Return the (x, y) coordinate for the center point of the cell that contains the specified text.  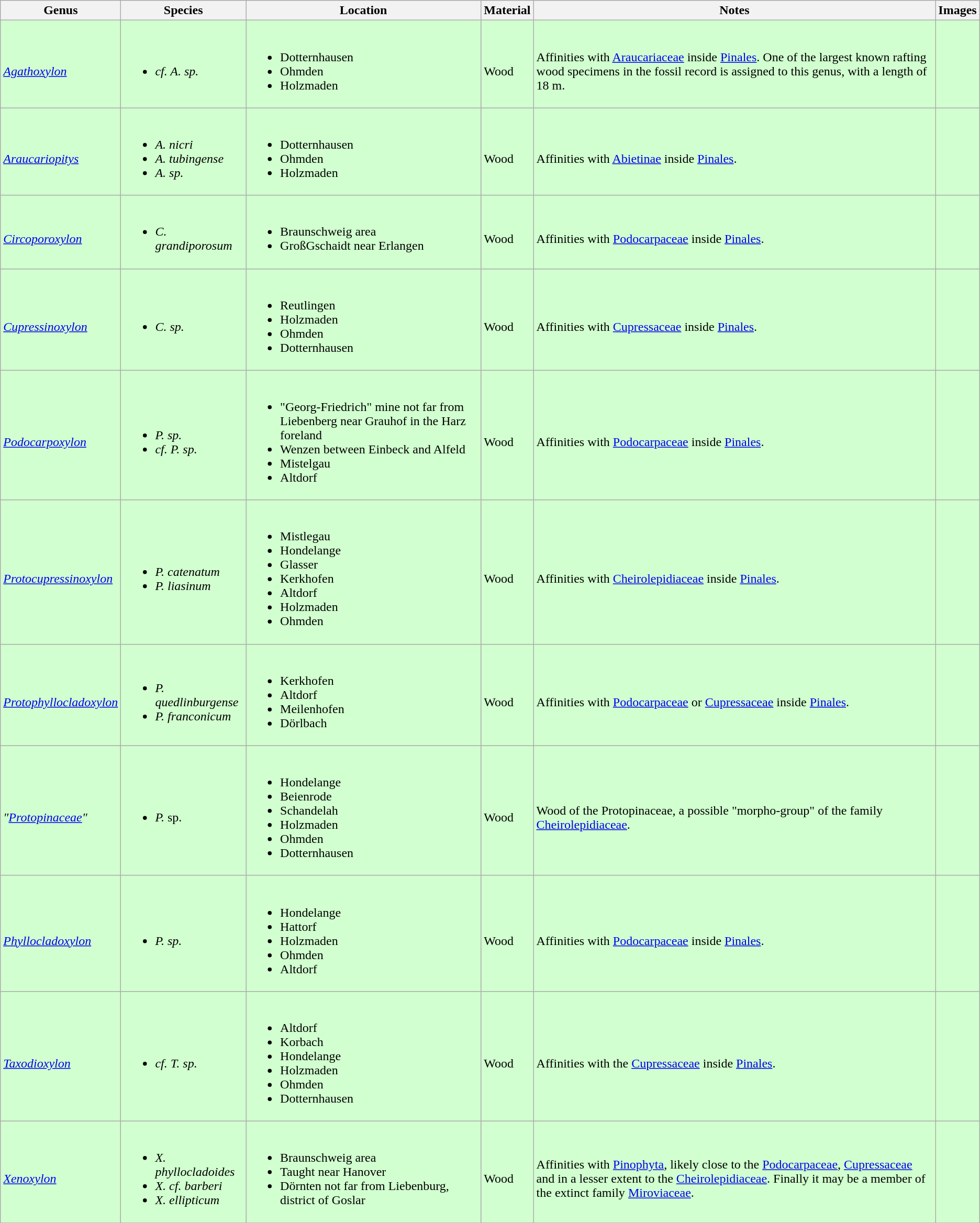
KerkhofenAltdorfMeilenhofenDörlbach (363, 695)
Species (183, 10)
A. nicriA. tubingenseA. sp. (183, 152)
Affinities with Cheirolepidiaceae inside Pinales. (734, 572)
Affinities with Abietinae inside Pinales. (734, 152)
HondelangeBeienrodeSchandelahHolzmadenOhmdenDotternhausen (363, 810)
Material (507, 10)
C. sp. (183, 319)
Protophyllocladoxylon (61, 695)
Circoporoxylon (61, 232)
Araucariopitys (61, 152)
AltdorfKorbachHondelangeHolzmadenOhmdenDotternhausen (363, 1056)
Affinities with Cupressaceae inside Pinales. (734, 319)
X. phyllocladoidesX. cf. barberiX. ellipticum (183, 1172)
cf. T. sp. (183, 1056)
Braunschweig areaTaught near HanoverDörnten not far from Liebenburg, district of Goslar (363, 1172)
Protocupressinoxylon (61, 572)
Podocarpoxylon (61, 435)
Xenoxylon (61, 1172)
Genus (61, 10)
Braunschweig areaGroßGschaidt near Erlangen (363, 232)
Images (957, 10)
Agathoxylon (61, 64)
P. catenatumP. liasinum (183, 572)
cf. A. sp. (183, 64)
Notes (734, 10)
Affinities with Podocarpaceae or Cupressaceae inside Pinales. (734, 695)
ReutlingenHolzmadenOhmdenDotternhausen (363, 319)
Wood of the Protopinaceae, a possible "morpho-group" of the family Cheirolepidiaceae. (734, 810)
Taxodioxylon (61, 1056)
Phyllocladoxylon (61, 933)
Affinities with the Cupressaceae inside Pinales. (734, 1056)
Cupressinoxylon (61, 319)
MistlegauHondelangeGlasserKerkhofenAltdorfHolzmadenOhmden (363, 572)
P. sp.cf. P. sp. (183, 435)
Location (363, 10)
HondelangeHattorfHolzmadenOhmdenAltdorf (363, 933)
C. grandiporosum (183, 232)
"Georg-Friedrich" mine not far from Liebenberg near Grauhof in the Harz forelandWenzen between Einbeck and AlfeldMistelgauAltdorf (363, 435)
P. quedlinburgenseP. franconicum (183, 695)
"Protopinaceae" (61, 810)
